Find where the given text appears and provide that cell's center as (X, Y) coordinate. 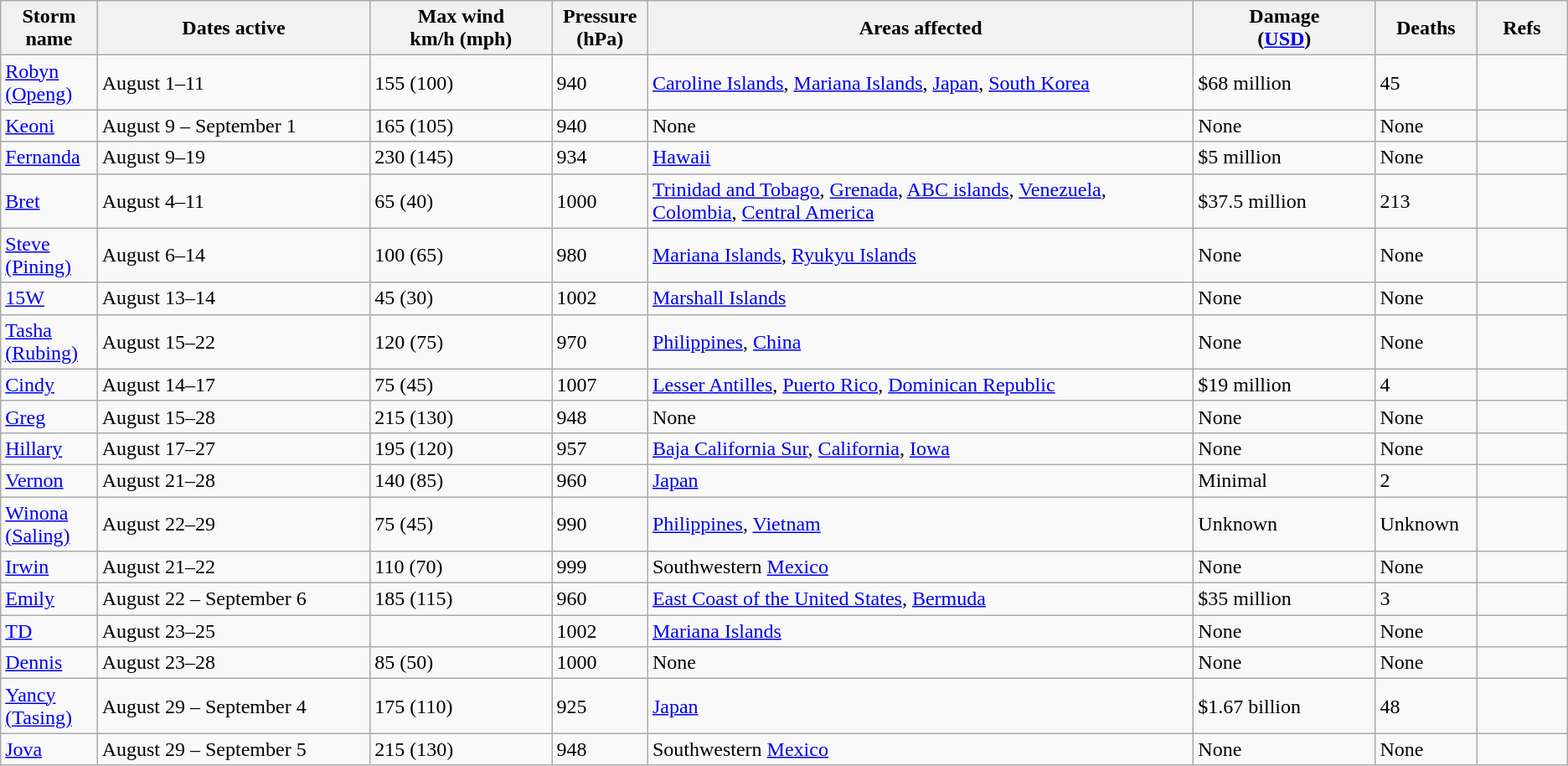
999 (600, 567)
Irwin (49, 567)
Emily (49, 599)
TD (49, 631)
$35 million (1285, 599)
Damage(USD) (1285, 28)
East Coast of the United States, Bermuda (920, 599)
August 22 – September 6 (234, 599)
Mariana Islands, Ryukyu Islands (920, 255)
185 (115) (461, 599)
August 13–14 (234, 298)
Robyn (Openg) (49, 82)
$68 million (1285, 82)
140 (85) (461, 480)
August 4–11 (234, 201)
Greg (49, 417)
Philippines, China (920, 342)
Yancy (Tasing) (49, 706)
Tasha (Rubing) (49, 342)
Mariana Islands (920, 631)
August 21–22 (234, 567)
Trinidad and Tobago, Grenada, ABC islands, Venezuela, Colombia, Central America (920, 201)
Baja California Sur, California, Iowa (920, 448)
175 (110) (461, 706)
2 (1426, 480)
Areas affected (920, 28)
Keoni (49, 126)
August 29 – September 5 (234, 749)
Storm name (49, 28)
Bret (49, 201)
August 23–28 (234, 663)
Dates active (234, 28)
65 (40) (461, 201)
970 (600, 342)
195 (120) (461, 448)
Caroline Islands, Mariana Islands, Japan, South Korea (920, 82)
934 (600, 158)
Jova (49, 749)
August 14–17 (234, 385)
Vernon (49, 480)
990 (600, 523)
45 (1426, 82)
15W (49, 298)
48 (1426, 706)
213 (1426, 201)
Pressure(hPa) (600, 28)
Deaths (1426, 28)
$1.67 billion (1285, 706)
Dennis (49, 663)
$5 million (1285, 158)
45 (30) (461, 298)
August 29 – September 4 (234, 706)
4 (1426, 385)
Marshall Islands (920, 298)
980 (600, 255)
100 (65) (461, 255)
Steve (Pining) (49, 255)
Cindy (49, 385)
230 (145) (461, 158)
110 (70) (461, 567)
Hawaii (920, 158)
Lesser Antilles, Puerto Rico, Dominican Republic (920, 385)
1007 (600, 385)
925 (600, 706)
Hillary (49, 448)
$19 million (1285, 385)
85 (50) (461, 663)
August 15–22 (234, 342)
957 (600, 448)
August 15–28 (234, 417)
Fernanda (49, 158)
August 9 – September 1 (234, 126)
August 23–25 (234, 631)
155 (100) (461, 82)
August 21–28 (234, 480)
Max windkm/h (mph) (461, 28)
120 (75) (461, 342)
Refs (1523, 28)
August 17–27 (234, 448)
3 (1426, 599)
August 22–29 (234, 523)
August 1–11 (234, 82)
$37.5 million (1285, 201)
Minimal (1285, 480)
165 (105) (461, 126)
August 9–19 (234, 158)
August 6–14 (234, 255)
Winona (Saling) (49, 523)
Philippines, Vietnam (920, 523)
